Identify which cell holds the provided text, then report its (x, y) central coordinate. 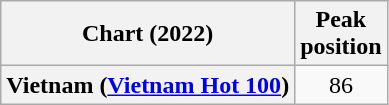
Peak position (341, 34)
Chart (2022) (148, 34)
Vietnam (Vietnam Hot 100) (148, 85)
86 (341, 85)
